Extract the (X, Y) coordinate from the center of the cell holding the provided text.  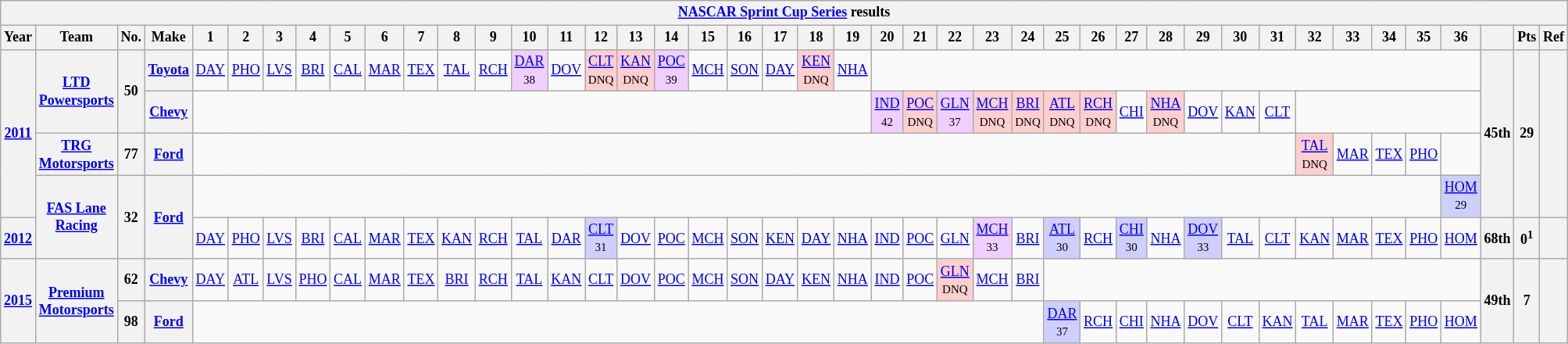
77 (131, 154)
25 (1063, 38)
68th (1497, 238)
16 (745, 38)
MCH33 (992, 238)
DAR (566, 238)
17 (780, 38)
18 (816, 38)
22 (955, 38)
NASCAR Sprint Cup Series results (784, 13)
31 (1277, 38)
28 (1166, 38)
36 (1461, 38)
HOM29 (1461, 196)
35 (1423, 38)
11 (566, 38)
27 (1131, 38)
4 (313, 38)
10 (530, 38)
98 (131, 322)
DAR38 (530, 70)
TALDNQ (1315, 154)
12 (600, 38)
FAS Lane Racing (77, 217)
49th (1497, 300)
2012 (19, 238)
Ref (1554, 38)
19 (852, 38)
No. (131, 38)
01 (1527, 238)
Make (169, 38)
KANDNQ (636, 70)
20 (888, 38)
14 (671, 38)
23 (992, 38)
3 (280, 38)
ATLDNQ (1063, 113)
8 (457, 38)
45th (1497, 133)
ATL (245, 280)
NHADNQ (1166, 113)
Pts (1527, 38)
BRIDNQ (1028, 113)
RCHDNQ (1098, 113)
24 (1028, 38)
TRG Motorsports (77, 154)
Year (19, 38)
5 (348, 38)
13 (636, 38)
GLN (955, 238)
IND42 (888, 113)
CLTDNQ (600, 70)
2011 (19, 133)
GLN37 (955, 113)
CHI30 (1131, 238)
50 (131, 91)
Premium Motorsports (77, 300)
CLT31 (600, 238)
6 (384, 38)
15 (708, 38)
30 (1240, 38)
2015 (19, 300)
34 (1389, 38)
DOV33 (1203, 238)
KENDNQ (816, 70)
DAR37 (1063, 322)
21 (920, 38)
2 (245, 38)
33 (1352, 38)
9 (493, 38)
POC39 (671, 70)
MCHDNQ (992, 113)
ATL30 (1063, 238)
26 (1098, 38)
62 (131, 280)
Team (77, 38)
GLNDNQ (955, 280)
Toyota (169, 70)
1 (210, 38)
LTD Powersports (77, 91)
POCDNQ (920, 113)
